Output the (x, y) coordinate of the center of the cell containing the given text.  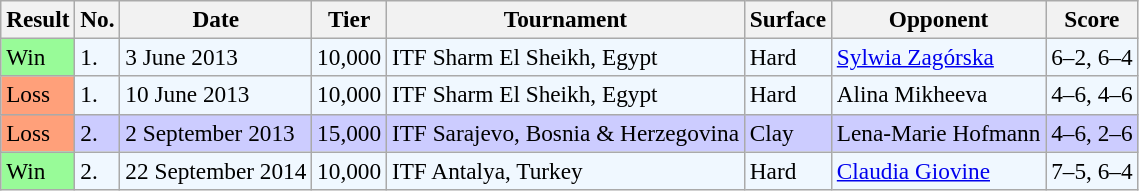
Surface (788, 19)
Date (216, 19)
Alina Mikheeva (938, 95)
15,000 (350, 133)
Tier (350, 19)
Score (1092, 19)
ITF Sarajevo, Bosnia & Herzegovina (566, 133)
No. (98, 19)
10 June 2013 (216, 95)
22 September 2014 (216, 170)
4–6, 4–6 (1092, 95)
Clay (788, 133)
Claudia Giovine (938, 170)
Result (38, 19)
ITF Antalya, Turkey (566, 170)
Sylwia Zagórska (938, 57)
3 June 2013 (216, 57)
7–5, 6–4 (1092, 170)
Lena-Marie Hofmann (938, 133)
6–2, 6–4 (1092, 57)
Opponent (938, 19)
2 September 2013 (216, 133)
4–6, 2–6 (1092, 133)
Tournament (566, 19)
